Scan for the cell matching the given text and deliver its [X, Y] coordinate at center. 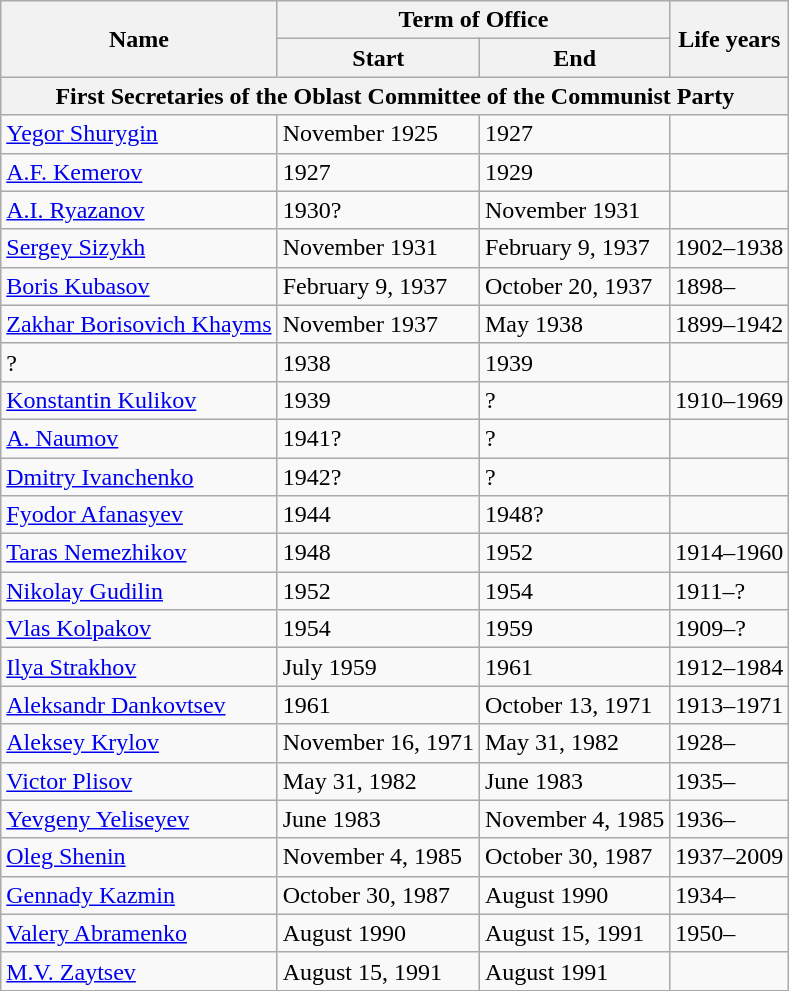
1935– [730, 781]
A.F. Kemerov [139, 172]
Gennady Kazmin [139, 895]
1937–2009 [730, 857]
1941? [378, 438]
October 20, 1937 [574, 286]
Fyodor Afanasyev [139, 515]
First Secretaries of the Oblast Committee of the Communist Party [395, 96]
A. Naumov [139, 438]
1942? [378, 477]
Dmitry Ivanchenko [139, 477]
1948? [574, 515]
1950– [730, 933]
Konstantin Kulikov [139, 400]
Ilya Strakhov [139, 667]
1912–1984 [730, 667]
Oleg Shenin [139, 857]
Zakhar Borisovich Khayms [139, 324]
1948 [378, 553]
1911–? [730, 591]
1914–1960 [730, 553]
1902–1938 [730, 248]
October 13, 1971 [574, 705]
Aleksey Krylov [139, 743]
Term of Office [474, 20]
Start [378, 58]
Name [139, 39]
1944 [378, 515]
August 1991 [574, 971]
July 1959 [378, 667]
1930? [378, 210]
1899–1942 [730, 324]
M.V. Zaytsev [139, 971]
Yevgeny Yeliseyev [139, 819]
1928– [730, 743]
Victor Plisov [139, 781]
Sergey Sizykh [139, 248]
1910–1969 [730, 400]
1959 [574, 629]
1938 [378, 362]
November 1925 [378, 134]
Nikolay Gudilin [139, 591]
End [574, 58]
Valery Abramenko [139, 933]
A.I. Ryazanov [139, 210]
1936– [730, 819]
Life years [730, 39]
Boris Kubasov [139, 286]
Yegor Shurygin [139, 134]
1929 [574, 172]
November 16, 1971 [378, 743]
Vlas Kolpakov [139, 629]
1909–? [730, 629]
Aleksandr Dankovtsev [139, 705]
May 1938 [574, 324]
1913–1971 [730, 705]
1934– [730, 895]
1898– [730, 286]
November 1937 [378, 324]
Taras Nemezhikov [139, 553]
